Return the (X, Y) coordinate for the center point of the cell that contains the specified text.  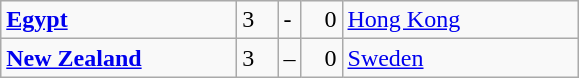
- (290, 20)
New Zealand (119, 58)
Egypt (119, 20)
Sweden (460, 58)
Hong Kong (460, 20)
– (290, 58)
